From the cell containing the given text, extract its center point as (X, Y) coordinate. 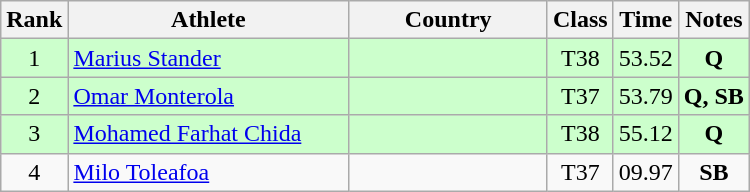
Country (448, 20)
55.12 (646, 134)
53.79 (646, 96)
53.52 (646, 58)
Time (646, 20)
Q, SB (714, 96)
09.97 (646, 172)
Athlete (208, 20)
SB (714, 172)
4 (34, 172)
Mohamed Farhat Chida (208, 134)
Milo Toleafoa (208, 172)
3 (34, 134)
Rank (34, 20)
Notes (714, 20)
Class (580, 20)
1 (34, 58)
Marius Stander (208, 58)
2 (34, 96)
Omar Monterola (208, 96)
